Scan for the cell matching the given text and deliver its [x, y] coordinate at center. 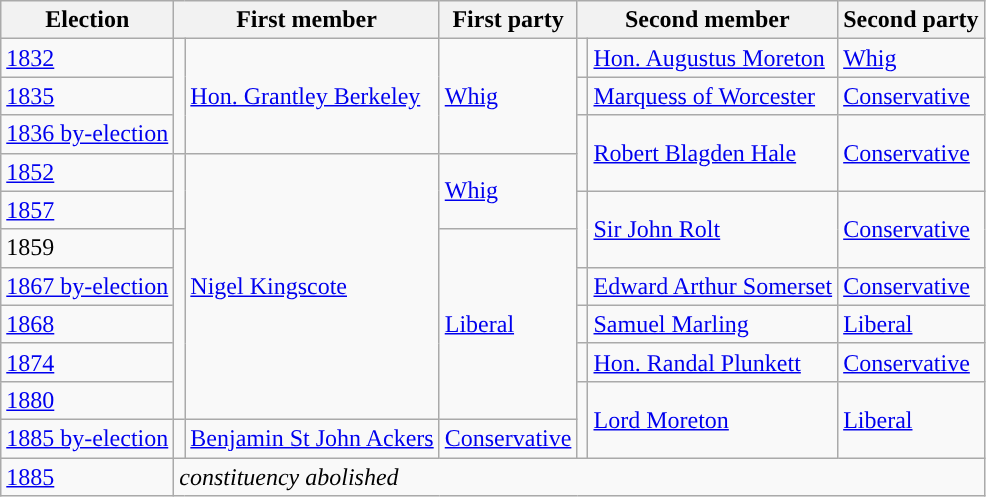
Marquess of Worcester [713, 96]
First party [508, 20]
constituency abolished [579, 477]
Edward Arthur Somerset [713, 286]
Samuel Marling [713, 324]
Robert Blagden Hale [713, 153]
1868 [88, 324]
Hon. Augustus Moreton [713, 58]
Second member [708, 20]
Nigel Kingscote [312, 286]
Election [88, 20]
1859 [88, 248]
Benjamin St John Ackers [312, 438]
Hon. Grantley Berkeley [312, 96]
1885 [88, 477]
Lord Moreton [713, 419]
1832 [88, 58]
1835 [88, 96]
1874 [88, 362]
1836 by-election [88, 134]
1867 by-election [88, 286]
Hon. Randal Plunkett [713, 362]
Sir John Rolt [713, 229]
1880 [88, 400]
1857 [88, 210]
1852 [88, 172]
First member [306, 20]
Second party [911, 20]
1885 by-election [88, 438]
